Identify which cell holds the provided text, then report its (x, y) central coordinate. 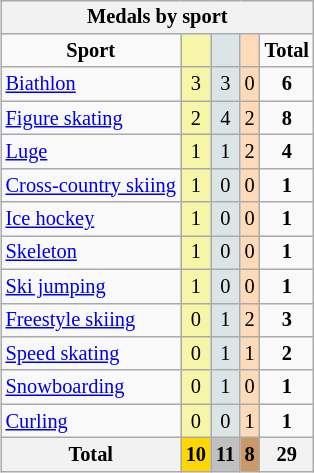
11 (226, 455)
Luge (91, 152)
Cross-country skiing (91, 185)
Figure skating (91, 118)
Skeleton (91, 253)
Sport (91, 51)
Biathlon (91, 84)
Speed skating (91, 354)
29 (287, 455)
Freestyle skiing (91, 320)
Ice hockey (91, 219)
Medals by sport (158, 17)
10 (196, 455)
Curling (91, 421)
Snowboarding (91, 387)
6 (287, 84)
Ski jumping (91, 286)
